Capture the cell that displays the provided text and extract its [x, y] central coordinate. 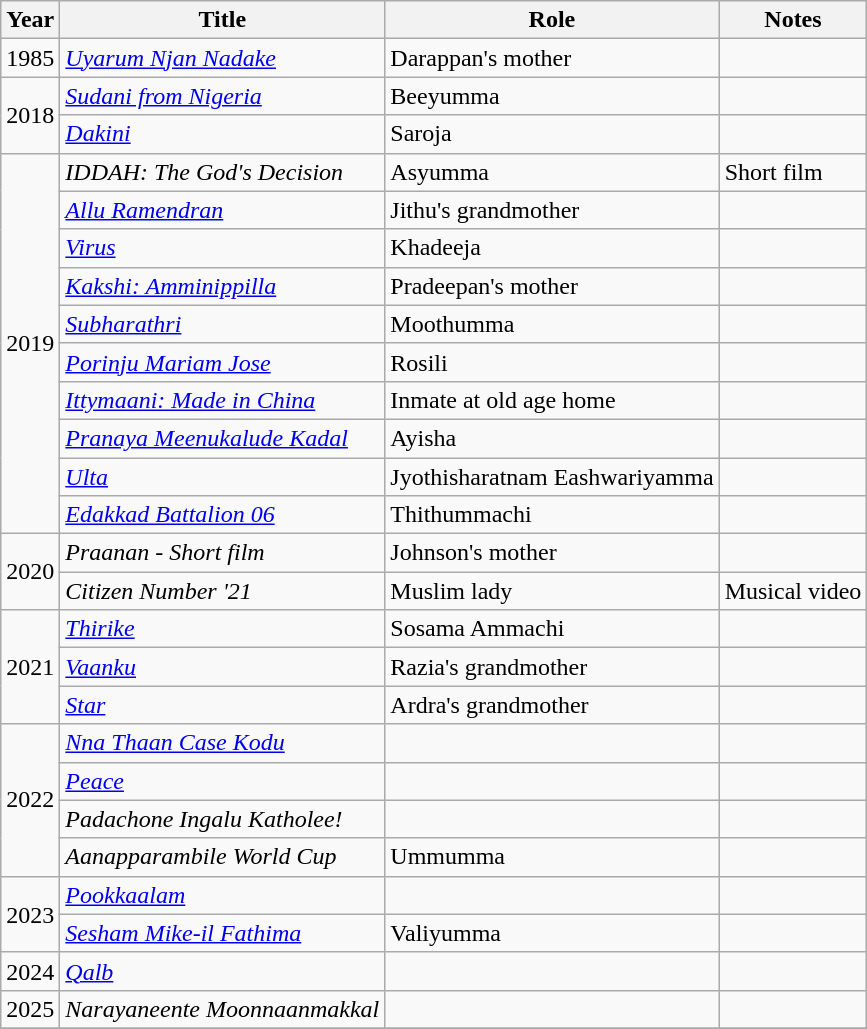
2021 [30, 667]
Thirike [222, 629]
Ittymaani: Made in China [222, 400]
1985 [30, 58]
Dakini [222, 134]
2020 [30, 572]
Praanan - Short film [222, 553]
Valiyumma [552, 933]
Kakshi: Amminippilla [222, 286]
Virus [222, 248]
Ardra's grandmother [552, 705]
Darappan's mother [552, 58]
Vaanku [222, 667]
Sosama Ammachi [552, 629]
Jithu's grandmother [552, 210]
Aanapparambile World Cup [222, 857]
Title [222, 20]
Saroja [552, 134]
Qalb [222, 971]
Ummumma [552, 857]
Star [222, 705]
Ulta [222, 477]
Peace [222, 781]
2024 [30, 971]
Beeyumma [552, 96]
Porinju Mariam Jose [222, 362]
Year [30, 20]
2018 [30, 115]
Notes [793, 20]
Sudani from Nigeria [222, 96]
Khadeeja [552, 248]
Razia's grandmother [552, 667]
2025 [30, 1009]
Jyothisharatnam Eashwariyamma [552, 477]
Uyarum Njan Nadake [222, 58]
Musical video [793, 591]
2019 [30, 344]
Johnson's mother [552, 553]
Moothumma [552, 324]
Pranaya Meenukalude Kadal [222, 438]
2023 [30, 914]
Subharathri [222, 324]
Ayisha [552, 438]
IDDAH: The God's Decision [222, 172]
Citizen Number '21 [222, 591]
Muslim lady [552, 591]
Padachone Ingalu Katholee! [222, 819]
Role [552, 20]
Allu Ramendran [222, 210]
Narayaneente Moonnaanmakkal [222, 1009]
2022 [30, 800]
Edakkad Battalion 06 [222, 515]
Short film [793, 172]
Thithummachi [552, 515]
Nna Thaan Case Kodu [222, 743]
Sesham Mike-il Fathima [222, 933]
Rosili [552, 362]
Pradeepan's mother [552, 286]
Asyumma [552, 172]
Inmate at old age home [552, 400]
Pookkaalam [222, 895]
